From the cell containing the given text, extract its center point as (X, Y) coordinate. 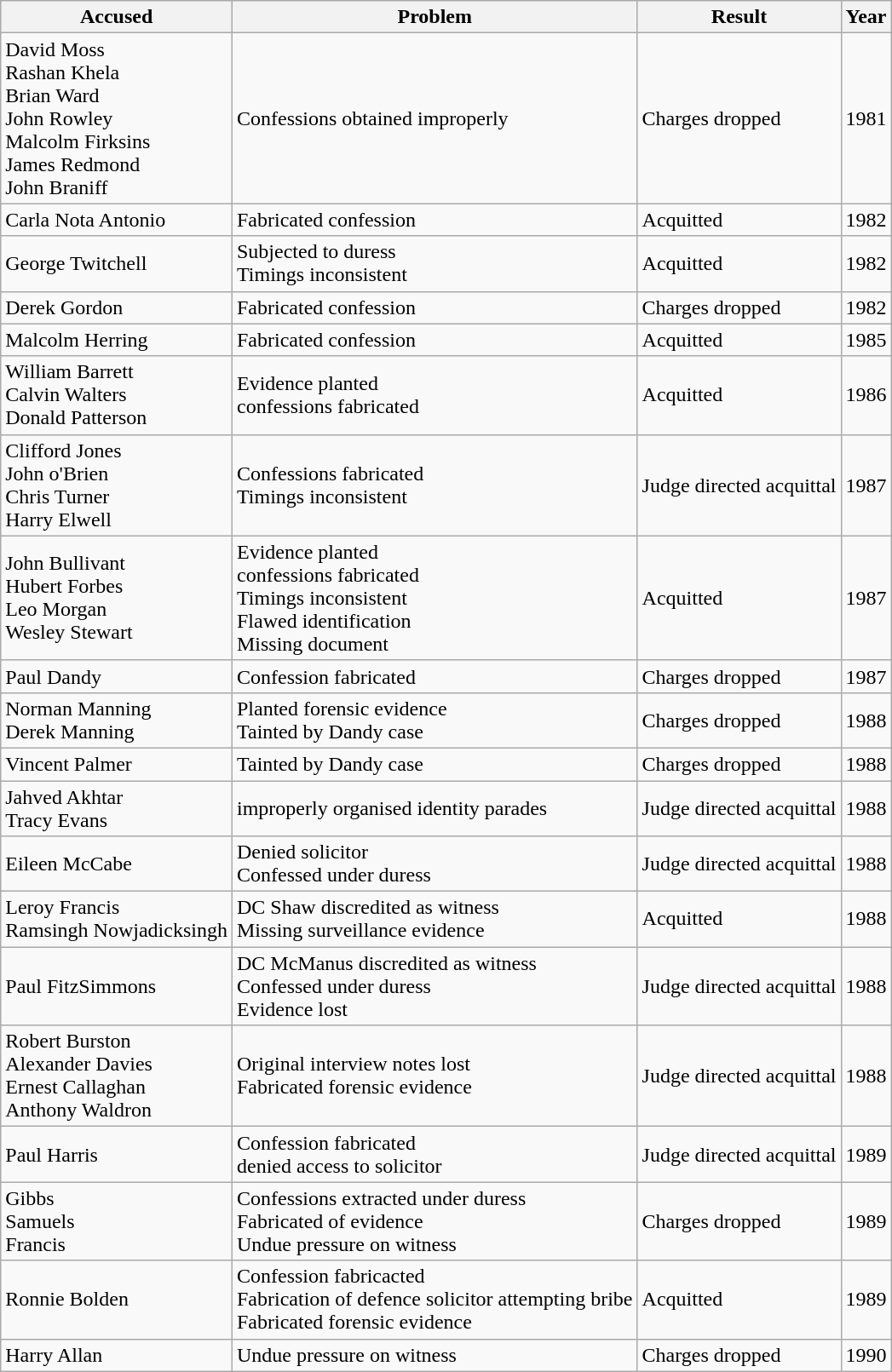
1981 (866, 118)
Denied solicitorConfessed under duress (434, 864)
Leroy FrancisRamsingh Nowjadicksingh (117, 920)
Original interview notes lostFabricated forensic evidence (434, 1076)
Confession fabricateddenied access to solicitor (434, 1155)
Confessions obtained improperly (434, 118)
Evidence plantedconfessions fabricated (434, 395)
David MossRashan KhelaBrian WardJohn RowleyMalcolm FirksinsJames RedmondJohn Braniff (117, 118)
Tainted by Dandy case (434, 764)
Jahved AkhtarTracy Evans (117, 807)
1985 (866, 340)
Paul FitzSimmons (117, 986)
Derek Gordon (117, 307)
Harry Allan (117, 1355)
Eileen McCabe (117, 864)
Undue pressure on witness (434, 1355)
Result (739, 17)
Confessions extracted under duressFabricated of evidenceUndue pressure on witness (434, 1221)
1986 (866, 395)
Evidence plantedconfessions fabricatedTimings inconsistentFlawed identificationMissing document (434, 598)
Paul Harris (117, 1155)
DC McManus discredited as witnessConfessed under duressEvidence lost (434, 986)
Malcolm Herring (117, 340)
DC Shaw discredited as witnessMissing surveillance evidence (434, 920)
Confession fabricated (434, 676)
Paul Dandy (117, 676)
Problem (434, 17)
John BullivantHubert ForbesLeo MorganWesley Stewart (117, 598)
Planted forensic evidenceTainted by Dandy case (434, 720)
Confession fabricactedFabrication of defence solicitor attempting bribeFabricated forensic evidence (434, 1300)
Norman ManningDerek Manning (117, 720)
Carla Nota Antonio (117, 220)
Clifford JonesJohn o'BrienChris TurnerHarry Elwell (117, 485)
George Twitchell (117, 264)
William BarrettCalvin WaltersDonald Patterson (117, 395)
Accused (117, 17)
Confessions fabricatedTimings inconsistent (434, 485)
1990 (866, 1355)
Subjected to duressTimings inconsistent (434, 264)
Vincent Palmer (117, 764)
GibbsSamuelsFrancis (117, 1221)
Year (866, 17)
improperly organised identity parades (434, 807)
Robert BurstonAlexander DaviesErnest CallaghanAnthony Waldron (117, 1076)
Ronnie Bolden (117, 1300)
